Capture the cell that displays the provided text and extract its (x, y) central coordinate. 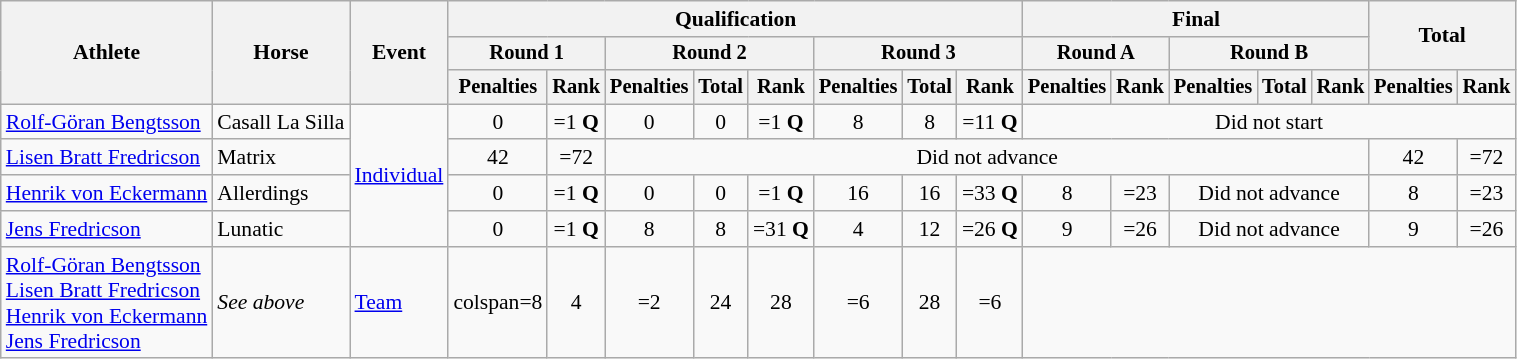
Qualification (736, 19)
Athlete (107, 52)
=26 Q (990, 229)
Lunatic (280, 229)
Team (400, 303)
Horse (280, 52)
Individual (400, 175)
Round 1 (526, 54)
Allerdings (280, 193)
Did not start (1269, 122)
=33 Q (990, 193)
colspan=8 (498, 303)
=11 Q (990, 122)
Final (1196, 19)
Rolf-Göran Bengtsson (107, 122)
Rolf-Göran BengtssonLisen Bratt FredricsonHenrik von EckermannJens Fredricson (107, 303)
Round 2 (710, 54)
12 (930, 229)
See above (280, 303)
24 (720, 303)
Henrik von Eckermann (107, 193)
Event (400, 52)
Matrix (280, 158)
Lisen Bratt Fredricson (107, 158)
=2 (649, 303)
Casall La Silla (280, 122)
Round A (1096, 54)
Jens Fredricson (107, 229)
Round B (1269, 54)
=31 Q (781, 229)
Round 3 (918, 54)
